Return (X, Y) of the center of cell containing provided text 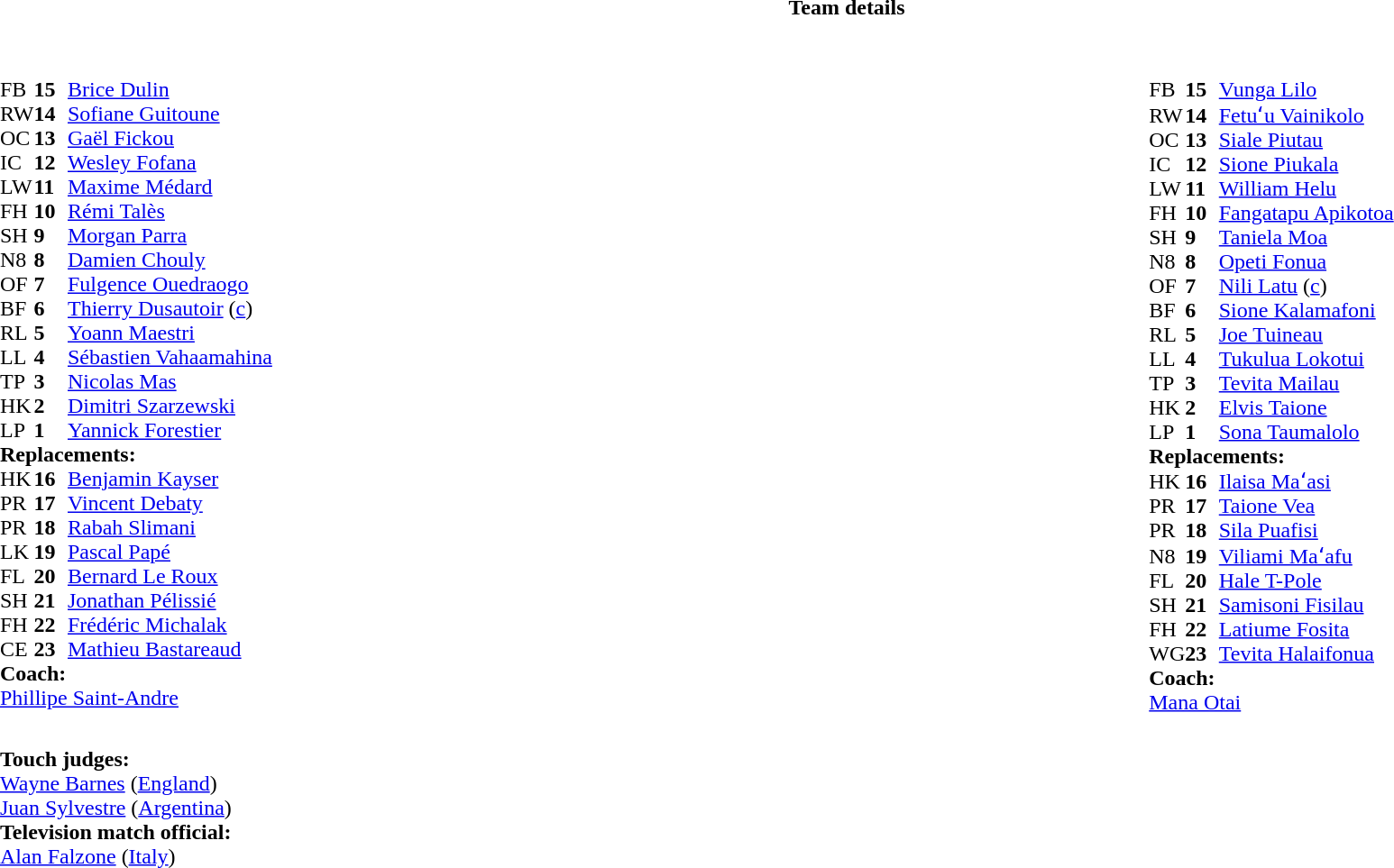
Taniela Moa (1307, 238)
Vunga Lilo (1307, 90)
Siale Piutau (1307, 141)
Wesley Fofana (170, 162)
Tevita Mailau (1307, 384)
Yannick Forestier (170, 431)
Damien Chouly (170, 260)
Maxime Médard (170, 187)
Viliami Maʻafu (1307, 555)
Mana Otai (1271, 703)
Elvis Taione (1307, 407)
Yoann Maestri (170, 333)
LK (17, 552)
Brice Dulin (170, 90)
Thierry Dusautoir (c) (170, 308)
Latiume Fosita (1307, 629)
Morgan Parra (170, 236)
Hale T-Pole (1307, 580)
Sila Puafisi (1307, 530)
Pascal Papé (170, 552)
Vincent Debaty (170, 503)
Fulgence Ouedraogo (170, 285)
Gaël Fickou (170, 139)
Sofiane Guitoune (170, 114)
Jonathan Pélissié (170, 600)
Mathieu Bastareaud (170, 649)
Taione Vea (1307, 507)
Bernard Le Roux (170, 577)
Sébastien Vahaamahina (170, 357)
Tevita Halaifonua (1307, 654)
Sione Piukala (1307, 164)
Rabah Slimani (170, 528)
Joe Tuineau (1307, 335)
Tukulua Lokotui (1307, 359)
Sione Kalamafoni (1307, 310)
WG (1167, 654)
Frédéric Michalak (170, 626)
Rémi Talès (170, 211)
Fetuʻu Vainikolo (1307, 114)
Dimitri Szarzewski (170, 406)
CE (17, 649)
Nicolas Mas (170, 382)
Benjamin Kayser (170, 480)
William Helu (1307, 189)
Nili Latu (c) (1307, 287)
Samisoni Fisilau (1307, 606)
Sona Taumalolo (1307, 433)
Ilaisa Maʻasi (1307, 481)
Phillipe Saint-Andre (136, 698)
Fangatapu Apikotoa (1307, 213)
Opeti Fonua (1307, 261)
